From the cell containing the given text, extract its center point as (x, y) coordinate. 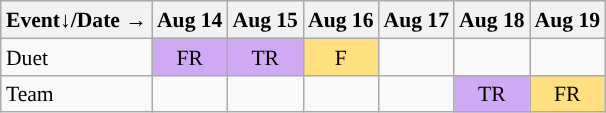
Aug 17 (417, 20)
Aug 19 (568, 20)
Aug 18 (492, 20)
Event↓/Date → (76, 20)
Aug 16 (341, 20)
Duet (76, 56)
Aug 15 (265, 20)
Aug 14 (190, 20)
F (341, 56)
Team (76, 94)
